Find where the given text appears and provide that cell's center as (x, y) coordinate. 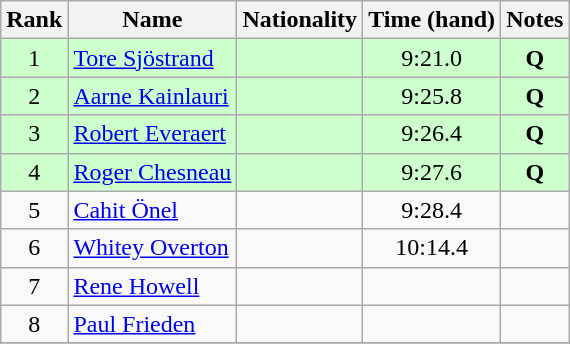
Cahit Önel (152, 210)
Paul Frieden (152, 324)
5 (34, 210)
9:25.8 (432, 96)
1 (34, 58)
10:14.4 (432, 248)
Tore Sjöstrand (152, 58)
6 (34, 248)
9:27.6 (432, 172)
2 (34, 96)
Rene Howell (152, 286)
4 (34, 172)
9:26.4 (432, 134)
7 (34, 286)
Whitey Overton (152, 248)
8 (34, 324)
Rank (34, 20)
9:28.4 (432, 210)
Roger Chesneau (152, 172)
Robert Everaert (152, 134)
Time (hand) (432, 20)
3 (34, 134)
Notes (535, 20)
Aarne Kainlauri (152, 96)
Nationality (300, 20)
Name (152, 20)
9:21.0 (432, 58)
